Scan for the cell matching the given text and deliver its [X, Y] coordinate at center. 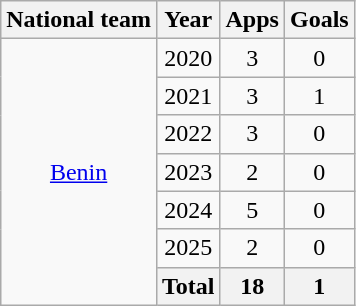
2025 [188, 248]
2020 [188, 58]
2023 [188, 172]
National team [79, 20]
Benin [79, 172]
Apps [252, 20]
18 [252, 286]
5 [252, 210]
2022 [188, 134]
Total [188, 286]
Goals [319, 20]
2024 [188, 210]
Year [188, 20]
2021 [188, 96]
